Search for the cell housing the specified text and yield its (X, Y) center coordinate. 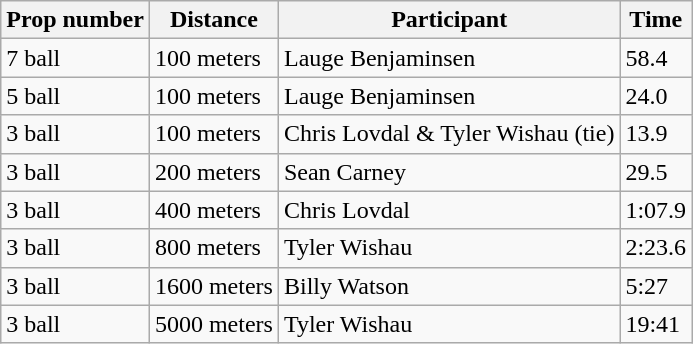
1:07.9 (656, 210)
7 ball (76, 58)
5000 meters (214, 324)
800 meters (214, 248)
1600 meters (214, 286)
13.9 (656, 134)
5 ball (76, 96)
29.5 (656, 172)
Prop number (76, 20)
Billy Watson (448, 286)
200 meters (214, 172)
400 meters (214, 210)
Participant (448, 20)
5:27 (656, 286)
Distance (214, 20)
Chris Lovdal (448, 210)
58.4 (656, 58)
24.0 (656, 96)
Time (656, 20)
19:41 (656, 324)
Sean Carney (448, 172)
Chris Lovdal & Tyler Wishau (tie) (448, 134)
2:23.6 (656, 248)
